Detect which cell encompasses the target text, then output its (x, y) center coordinate. 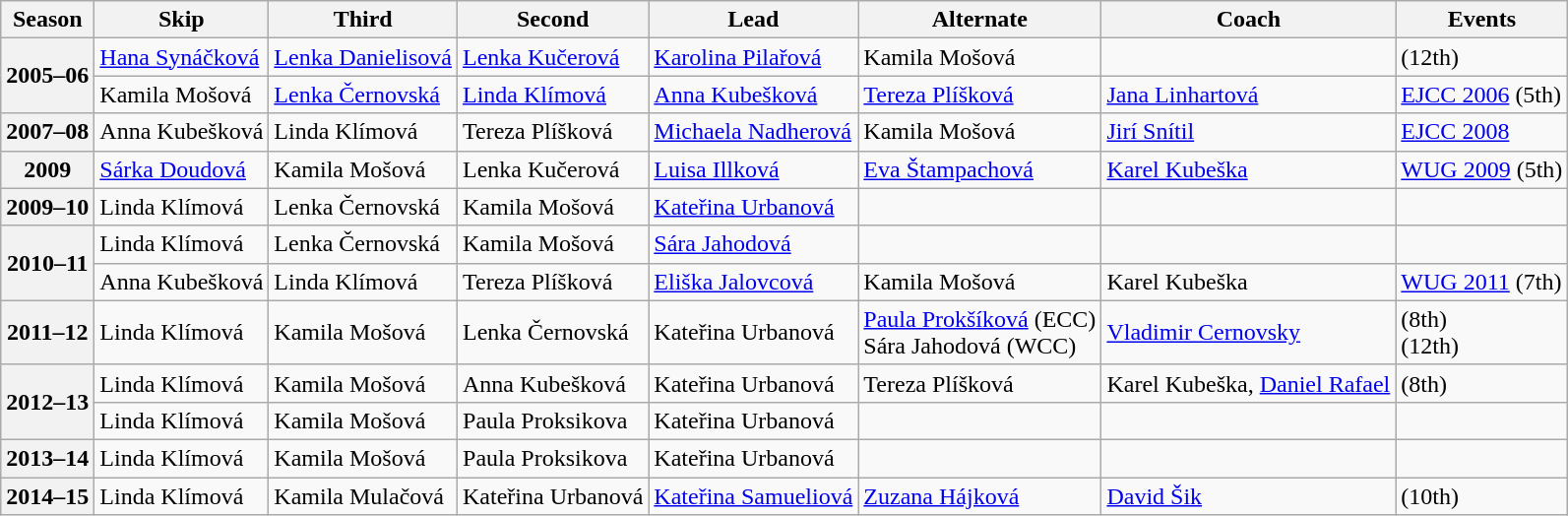
Hana Synáčková (181, 57)
2012–13 (47, 402)
EJCC 2008 (1482, 132)
WUG 2011 (7th) (1482, 282)
Skip (181, 20)
Michaela Nadherová (754, 132)
Jana Linhartová (1248, 95)
(10th) (1482, 495)
David Šik (1248, 495)
(8th) (12th) (1482, 333)
Sárka Doudová (181, 169)
Karolina Pilařová (754, 57)
Sára Jahodová (754, 244)
Vladimir Cernovsky (1248, 333)
WUG 2009 (5th) (1482, 169)
2013–14 (47, 458)
2014–15 (47, 495)
EJCC 2006 (5th) (1482, 95)
2011–12 (47, 333)
Paula Prokšíková (ECC)Sára Jahodová (WCC) (980, 333)
Eliška Jalovcová (754, 282)
Jirí Snítil (1248, 132)
2007–08 (47, 132)
Second (553, 20)
2009 (47, 169)
Season (47, 20)
Kateřina Samueliová (754, 495)
Eva Štampachová (980, 169)
2009–10 (47, 207)
(12th) (1482, 57)
Karel Kubeška, Daniel Rafael (1248, 383)
Third (363, 20)
Alternate (980, 20)
Luisa Illková (754, 169)
Lead (754, 20)
Lenka Danielisová (363, 57)
2005–06 (47, 76)
(8th) (1482, 383)
2010–11 (47, 263)
Events (1482, 20)
Kamila Mulačová (363, 495)
Zuzana Hájková (980, 495)
Coach (1248, 20)
